For the text-containing cell, return its midpoint in [x, y] coordinate format. 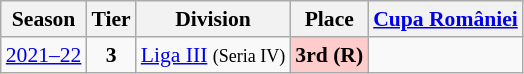
Season [44, 19]
3rd (R) [329, 55]
Tier [110, 19]
Place [329, 19]
Division [214, 19]
3 [110, 55]
Cupa României [446, 19]
Liga III (Seria IV) [214, 55]
2021–22 [44, 55]
